Scan for the cell matching the given text and deliver its (x, y) coordinate at center. 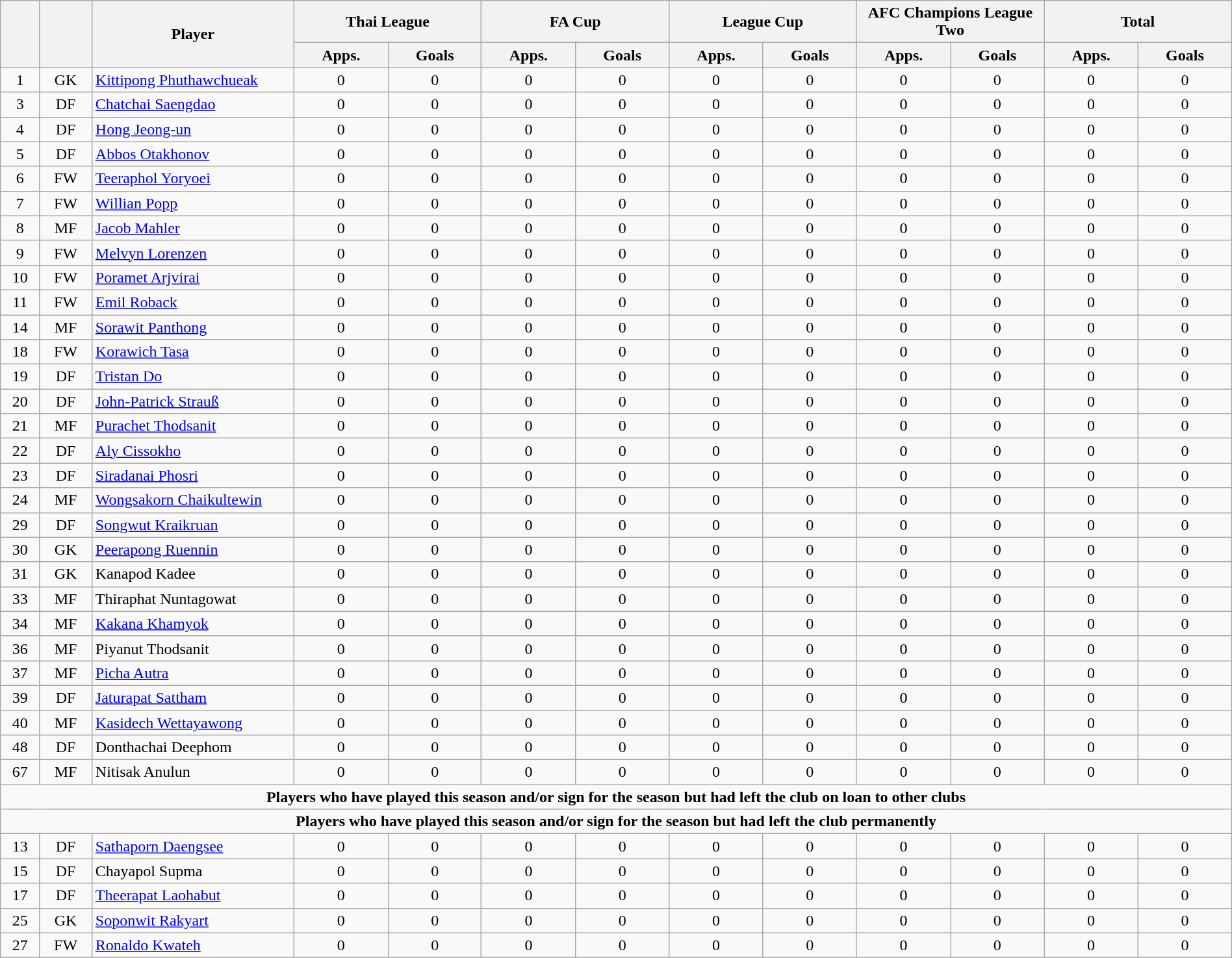
Piyanut Thodsanit (192, 648)
Players who have played this season and/or sign for the season but had left the club permanently (616, 822)
15 (20, 871)
Jaturapat Sattham (192, 698)
Chatchai Saengdao (192, 105)
34 (20, 624)
30 (20, 549)
5 (20, 154)
40 (20, 723)
11 (20, 302)
Players who have played this season and/or sign for the season but had left the club on loan to other clubs (616, 797)
Teeraphol Yoryoei (192, 179)
Poramet Arjvirai (192, 277)
9 (20, 253)
Songwut Kraikruan (192, 525)
23 (20, 475)
37 (20, 673)
Thiraphat Nuntagowat (192, 599)
10 (20, 277)
Thai League (387, 22)
Nitisak Anulun (192, 772)
Aly Cissokho (192, 451)
Korawich Tasa (192, 352)
FA Cup (576, 22)
Kittipong Phuthawchueak (192, 80)
Kakana Khamyok (192, 624)
24 (20, 500)
Melvyn Lorenzen (192, 253)
Chayapol Supma (192, 871)
Total (1138, 22)
25 (20, 920)
Willian Popp (192, 203)
19 (20, 377)
27 (20, 945)
21 (20, 426)
Tristan Do (192, 377)
Purachet Thodsanit (192, 426)
67 (20, 772)
31 (20, 574)
20 (20, 401)
Theerapat Laohabut (192, 896)
Wongsakorn Chaikultewin (192, 500)
22 (20, 451)
4 (20, 129)
Emil Roback (192, 302)
6 (20, 179)
Siradanai Phosri (192, 475)
Picha Autra (192, 673)
17 (20, 896)
League Cup (763, 22)
AFC Champions League Two (950, 22)
18 (20, 352)
39 (20, 698)
3 (20, 105)
36 (20, 648)
48 (20, 748)
Ronaldo Kwateh (192, 945)
Hong Jeong-un (192, 129)
7 (20, 203)
29 (20, 525)
Sathaporn Daengsee (192, 846)
1 (20, 80)
8 (20, 228)
Abbos Otakhonov (192, 154)
Peerapong Ruennin (192, 549)
Kanapod Kadee (192, 574)
Soponwit Rakyart (192, 920)
14 (20, 327)
John-Patrick Strauß (192, 401)
13 (20, 846)
Kasidech Wettayawong (192, 723)
33 (20, 599)
Sorawit Panthong (192, 327)
Jacob Mahler (192, 228)
Player (192, 34)
Donthachai Deephom (192, 748)
